Output the (X, Y) coordinate of the center of the cell containing the given text.  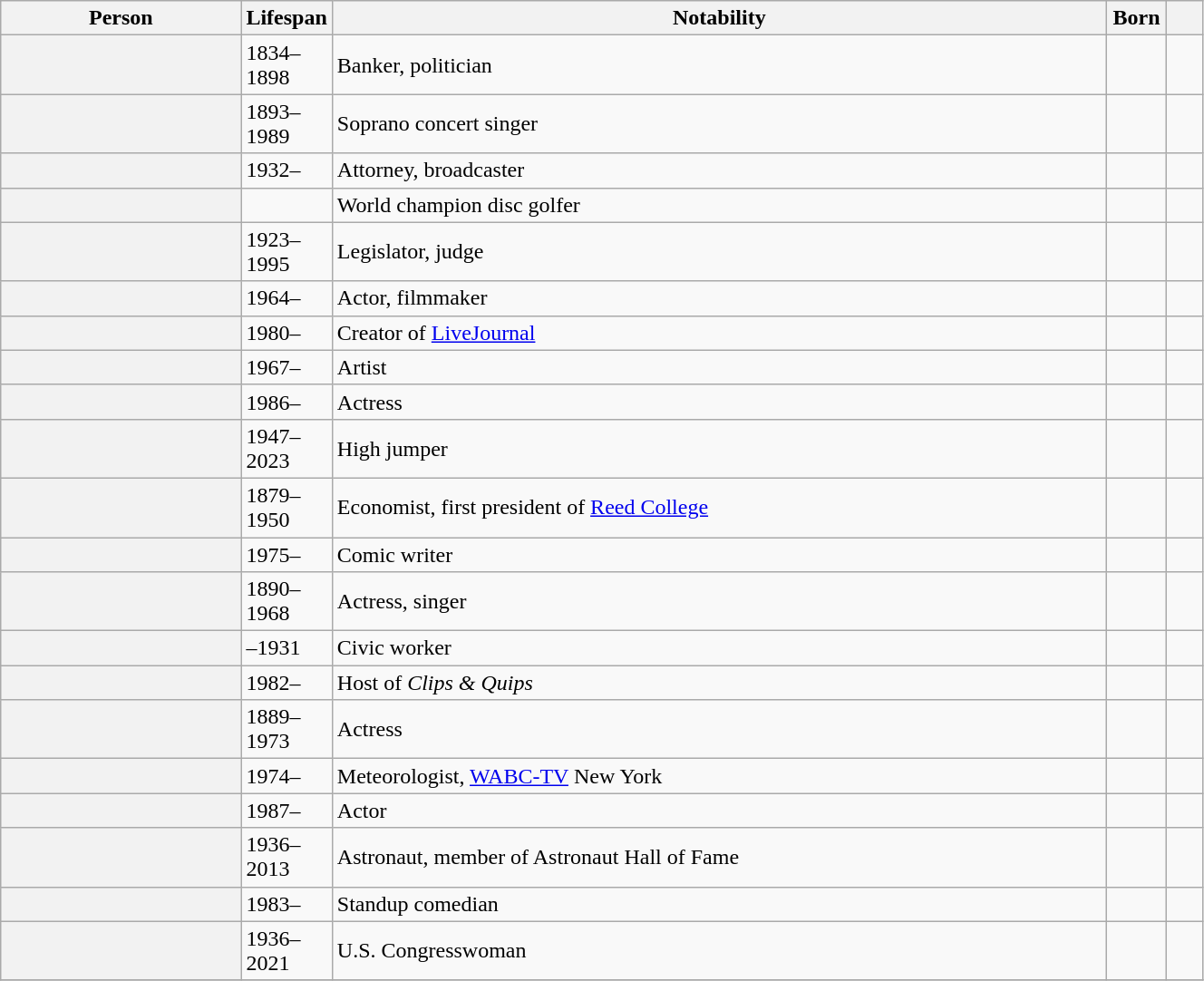
Artist (719, 367)
Banker, politician (719, 65)
Creator of LiveJournal (719, 333)
Person (121, 18)
Astronaut, member of Astronaut Hall of Fame (719, 858)
1936–2021 (286, 950)
Soprano concert singer (719, 123)
–1931 (286, 648)
1834–1898 (286, 65)
1947–2023 (286, 448)
1980– (286, 333)
Actor, filmmaker (719, 298)
1893–1989 (286, 123)
1967– (286, 367)
Notability (719, 18)
1982– (286, 683)
Born (1136, 18)
1964– (286, 298)
1890–1968 (286, 602)
Economist, first president of Reed College (719, 508)
High jumper (719, 448)
1986– (286, 402)
Lifespan (286, 18)
1889–1973 (286, 729)
Civic worker (719, 648)
Standup comedian (719, 904)
1923–1995 (286, 252)
World champion disc golfer (719, 205)
Legislator, judge (719, 252)
1987– (286, 811)
1936–2013 (286, 858)
1974– (286, 776)
Meteorologist, WABC-TV New York (719, 776)
1975– (286, 554)
1932– (286, 170)
Actor (719, 811)
U.S. Congresswoman (719, 950)
1983– (286, 904)
Comic writer (719, 554)
1879–1950 (286, 508)
Actress, singer (719, 602)
Host of Clips & Quips (719, 683)
Attorney, broadcaster (719, 170)
